Return the (X, Y) coordinate for the center point of the cell that contains the specified text.  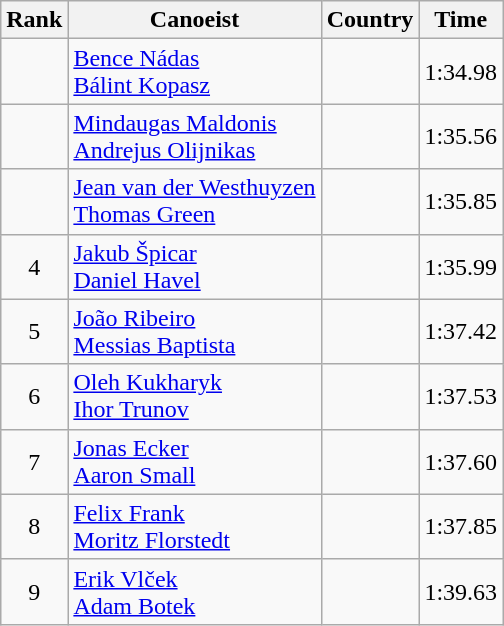
5 (34, 332)
Erik VlčekAdam Botek (194, 592)
1:37.85 (461, 526)
1:34.98 (461, 72)
1:37.42 (461, 332)
Mindaugas MaldonisAndrejus Olijnikas (194, 136)
1:35.85 (461, 202)
7 (34, 462)
Time (461, 20)
1:37.60 (461, 462)
Oleh KukharykIhor Trunov (194, 396)
Jonas EckerAaron Small (194, 462)
4 (34, 266)
Country (370, 20)
1:35.56 (461, 136)
1:35.99 (461, 266)
Rank (34, 20)
1:39.63 (461, 592)
Jakub ŠpicarDaniel Havel (194, 266)
Canoeist (194, 20)
Bence NádasBálint Kopasz (194, 72)
8 (34, 526)
6 (34, 396)
Jean van der WesthuyzenThomas Green (194, 202)
João RibeiroMessias Baptista (194, 332)
1:37.53 (461, 396)
9 (34, 592)
Felix FrankMoritz Florstedt (194, 526)
